Determine the (X, Y) coordinate at the center of the cell enclosing the given text.  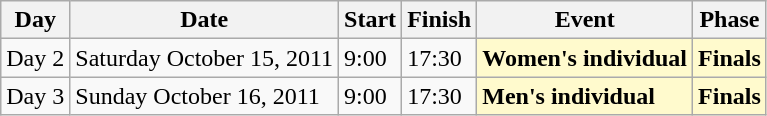
Date (204, 20)
Day 2 (36, 58)
Phase (730, 20)
Men's individual (585, 96)
Event (585, 20)
Saturday October 15, 2011 (204, 58)
Day 3 (36, 96)
Finish (440, 20)
Start (370, 20)
Day (36, 20)
Women's individual (585, 58)
Sunday October 16, 2011 (204, 96)
